Search for the cell housing the specified text and yield its (X, Y) center coordinate. 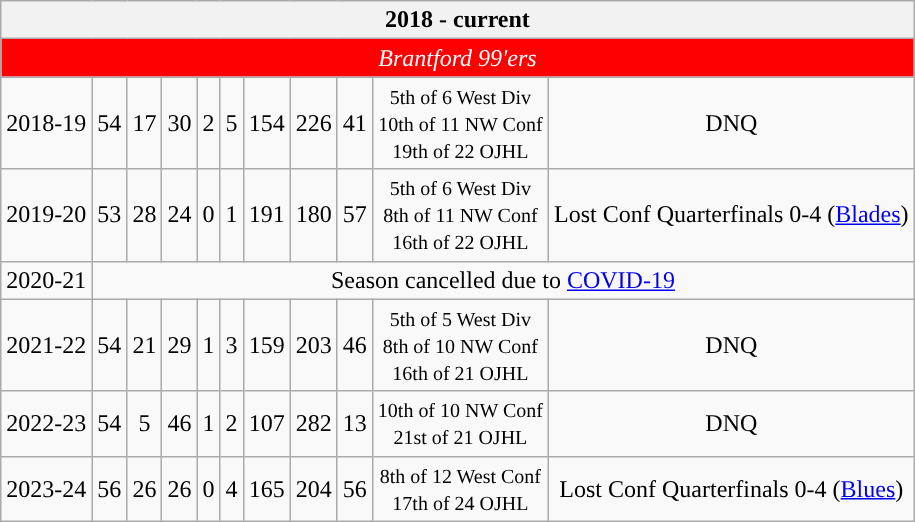
29 (180, 345)
180 (314, 215)
24 (180, 215)
30 (180, 123)
13 (354, 424)
Brantford 99'ers (458, 58)
41 (354, 123)
2021-22 (46, 345)
226 (314, 123)
5th of 6 West Div10th of 11 NW Conf19th of 22 OJHL (460, 123)
21 (144, 345)
8th of 12 West Conf17th of 24 OJHL (460, 488)
Lost Conf Quarterfinals 0-4 (Blues) (731, 488)
107 (266, 424)
2018-19 (46, 123)
28 (144, 215)
2022-23 (46, 424)
57 (354, 215)
2019-20 (46, 215)
203 (314, 345)
191 (266, 215)
Season cancelled due to COVID-19 (503, 280)
3 (232, 345)
2018 - current (458, 20)
2020-21 (46, 280)
159 (266, 345)
282 (314, 424)
165 (266, 488)
204 (314, 488)
5th of 5 West Div8th of 10 NW Conf16th of 21 OJHL (460, 345)
17 (144, 123)
Lost Conf Quarterfinals 0-4 (Blades) (731, 215)
5th of 6 West Div8th of 11 NW Conf16th of 22 OJHL (460, 215)
154 (266, 123)
53 (110, 215)
10th of 10 NW Conf21st of 21 OJHL (460, 424)
4 (232, 488)
2023-24 (46, 488)
